Find where the given text appears and provide that cell's center as [X, Y] coordinate. 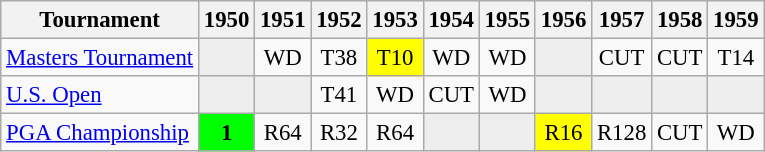
1958 [680, 20]
T10 [395, 58]
1953 [395, 20]
1951 [283, 20]
1950 [227, 20]
R128 [622, 133]
Masters Tournament [100, 58]
U.S. Open [100, 95]
T14 [736, 58]
1952 [339, 20]
1959 [736, 20]
1 [227, 133]
1955 [507, 20]
T41 [339, 95]
1957 [622, 20]
1954 [451, 20]
T38 [339, 58]
PGA Championship [100, 133]
1956 [563, 20]
Tournament [100, 20]
R32 [339, 133]
R16 [563, 133]
